Find where the given text appears and provide that cell's center as [X, Y] coordinate. 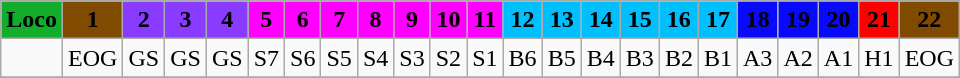
S5 [339, 58]
13 [562, 20]
A3 [757, 58]
22 [929, 20]
S3 [412, 58]
21 [879, 20]
7 [339, 20]
4 [227, 20]
B3 [640, 58]
6 [303, 20]
14 [600, 20]
S6 [303, 58]
15 [640, 20]
B2 [678, 58]
19 [798, 20]
10 [448, 20]
S7 [266, 58]
B5 [562, 58]
20 [838, 20]
B6 [522, 58]
S2 [448, 58]
A2 [798, 58]
17 [718, 20]
Loco [32, 20]
9 [412, 20]
B4 [600, 58]
12 [522, 20]
2 [144, 20]
H1 [879, 58]
1 [92, 20]
A1 [838, 58]
8 [375, 20]
S1 [485, 58]
11 [485, 20]
18 [757, 20]
5 [266, 20]
16 [678, 20]
3 [186, 20]
B1 [718, 58]
S4 [375, 58]
